Identify which cell holds the provided text, then report its (X, Y) central coordinate. 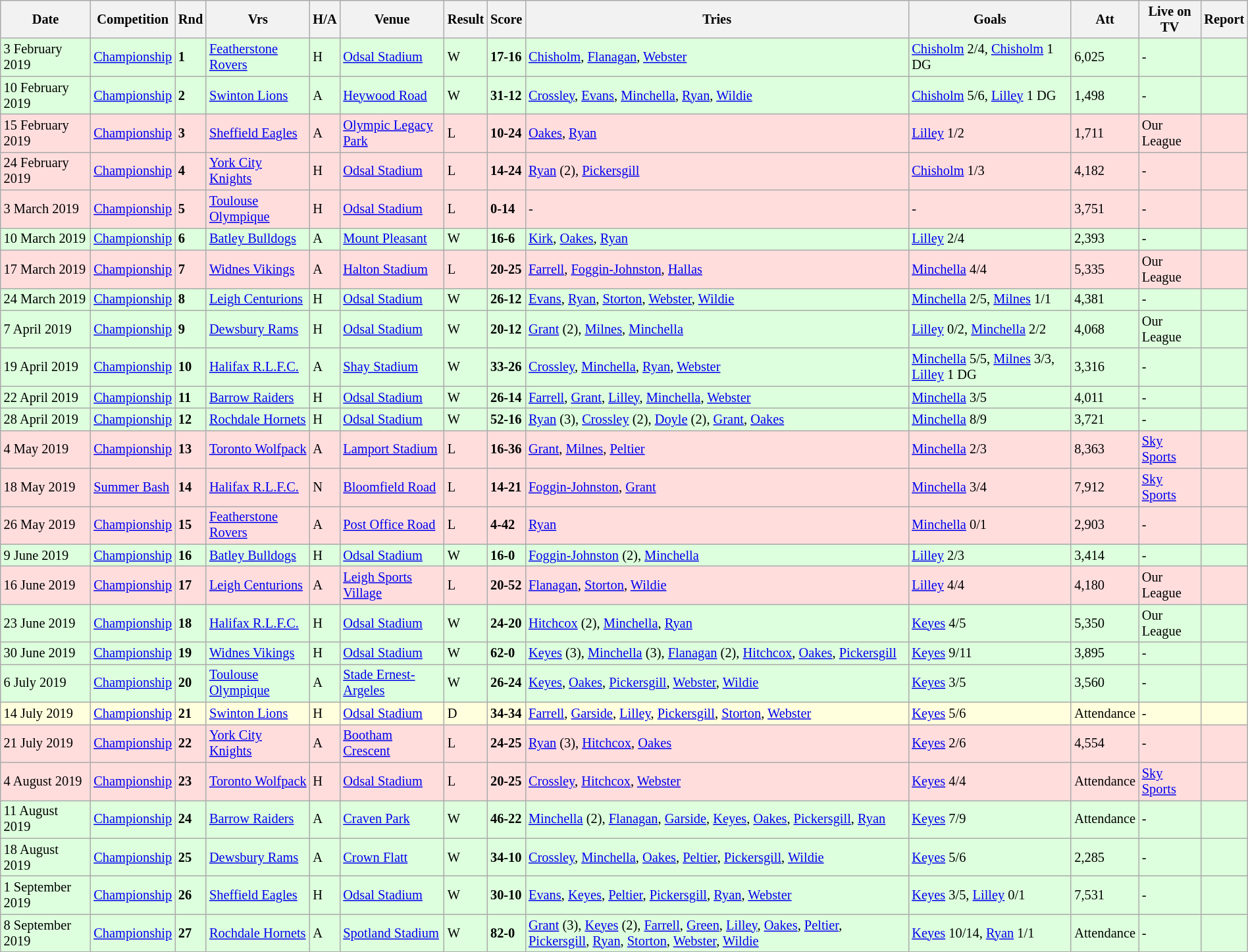
Grant (2), Milnes, Minchella (717, 329)
22 (191, 743)
28 April 2019 (46, 419)
Oakes, Ryan (717, 133)
Spotland Stadium (392, 933)
8,363 (1105, 449)
Keyes 4/4 (990, 781)
4,011 (1105, 397)
Grant, Milnes, Peltier (717, 449)
4-42 (506, 525)
26-12 (506, 299)
Rnd (191, 19)
82-0 (506, 933)
24 (191, 819)
16-0 (506, 555)
4,180 (1105, 585)
2,393 (1105, 239)
Hitchcox (2), Minchella, Ryan (717, 623)
Lamport Stadium (392, 449)
24 March 2019 (46, 299)
2 (191, 95)
19 April 2019 (46, 367)
6 (191, 239)
Minchella 4/4 (990, 269)
Ryan (717, 525)
3 March 2019 (46, 209)
Minchella 2/5, Milnes 1/1 (990, 299)
4,182 (1105, 171)
Leigh Sports Village (392, 585)
Flanagan, Storton, Wildie (717, 585)
Minchella 8/9 (990, 419)
3 (191, 133)
21 (191, 713)
5,335 (1105, 269)
Crossley, Evans, Minchella, Ryan, Wildie (717, 95)
Evans, Keyes, Peltier, Pickersgill, Ryan, Webster (717, 895)
1 September 2019 (46, 895)
3,751 (1105, 209)
14 July 2019 (46, 713)
4,068 (1105, 329)
3,895 (1105, 653)
16-36 (506, 449)
10 February 2019 (46, 95)
3,560 (1105, 683)
Chisholm 5/6, Lilley 1 DG (990, 95)
12 (191, 419)
24-20 (506, 623)
Bloomfield Road (392, 488)
Minchella 2/3 (990, 449)
Venue (392, 19)
3,721 (1105, 419)
Minchella (2), Flanagan, Garside, Keyes, Oakes, Pickersgill, Ryan (717, 819)
Chisholm 2/4, Chisholm 1 DG (990, 57)
2,285 (1105, 857)
Post Office Road (392, 525)
Minchella 5/5, Milnes 3/3, Lilley 1 DG (990, 367)
18 (191, 623)
25 (191, 857)
4 (191, 171)
Farrell, Foggin-Johnston, Hallas (717, 269)
10 March 2019 (46, 239)
1,711 (1105, 133)
Summer Bash (133, 488)
23 June 2019 (46, 623)
3,316 (1105, 367)
15 February 2019 (46, 133)
23 (191, 781)
27 (191, 933)
Farrell, Grant, Lilley, Minchella, Webster (717, 397)
Report (1224, 19)
7 (191, 269)
14 (191, 488)
Craven Park (392, 819)
6,025 (1105, 57)
2,903 (1105, 525)
Keyes 4/5 (990, 623)
16 June 2019 (46, 585)
20-12 (506, 329)
17-16 (506, 57)
Date (46, 19)
Minchella 3/5 (990, 397)
31-12 (506, 95)
Crossley, Minchella, Oakes, Peltier, Pickersgill, Wildie (717, 857)
13 (191, 449)
Att (1105, 19)
9 June 2019 (46, 555)
20-52 (506, 585)
18 May 2019 (46, 488)
6 July 2019 (46, 683)
Keyes 10/14, Ryan 1/1 (990, 933)
4,554 (1105, 743)
Keyes 3/5, Lilley 0/1 (990, 895)
5 (191, 209)
7,531 (1105, 895)
Bootham Crescent (392, 743)
Score (506, 19)
21 July 2019 (46, 743)
Chisholm 1/3 (990, 171)
34-10 (506, 857)
26-24 (506, 683)
Goals (990, 19)
11 August 2019 (46, 819)
Live on TV (1170, 19)
5,350 (1105, 623)
62-0 (506, 653)
Keyes 7/9 (990, 819)
24-25 (506, 743)
Crown Flatt (392, 857)
Shay Stadium (392, 367)
Ryan (2), Pickersgill (717, 171)
10 (191, 367)
7 April 2019 (46, 329)
Chisholm, Flanagan, Webster (717, 57)
33-26 (506, 367)
34-34 (506, 713)
26 May 2019 (46, 525)
Crossley, Minchella, Ryan, Webster (717, 367)
Vrs (258, 19)
14-21 (506, 488)
Mount Pleasant (392, 239)
1 (191, 57)
24 February 2019 (46, 171)
26-14 (506, 397)
D (466, 713)
Tries (717, 19)
H/A (325, 19)
Crossley, Hitchcox, Webster (717, 781)
15 (191, 525)
52-16 (506, 419)
19 (191, 653)
46-22 (506, 819)
Heywood Road (392, 95)
17 (191, 585)
Ryan (3), Crossley (2), Doyle (2), Grant, Oakes (717, 419)
30-10 (506, 895)
18 August 2019 (46, 857)
9 (191, 329)
Keyes 9/11 (990, 653)
20 (191, 683)
Keyes 2/6 (990, 743)
N (325, 488)
Foggin-Johnston (2), Minchella (717, 555)
Minchella 3/4 (990, 488)
Grant (3), Keyes (2), Farrell, Green, Lilley, Oakes, Peltier, Pickersgill, Ryan, Storton, Webster, Wildie (717, 933)
4 August 2019 (46, 781)
17 March 2019 (46, 269)
Evans, Ryan, Storton, Webster, Wildie (717, 299)
30 June 2019 (46, 653)
4,381 (1105, 299)
Lilley 0/2, Minchella 2/2 (990, 329)
26 (191, 895)
Ryan (3), Hitchcox, Oakes (717, 743)
Minchella 0/1 (990, 525)
16 (191, 555)
3,414 (1105, 555)
8 (191, 299)
8 September 2019 (46, 933)
Lilley 2/3 (990, 555)
Farrell, Garside, Lilley, Pickersgill, Storton, Webster (717, 713)
Kirk, Oakes, Ryan (717, 239)
1,498 (1105, 95)
Competition (133, 19)
11 (191, 397)
Keyes, Oakes, Pickersgill, Webster, Wildie (717, 683)
Stade Ernest-Argeles (392, 683)
Foggin-Johnston, Grant (717, 488)
0-14 (506, 209)
4 May 2019 (46, 449)
Lilley 4/4 (990, 585)
7,912 (1105, 488)
Keyes 3/5 (990, 683)
Result (466, 19)
Keyes (3), Minchella (3), Flanagan (2), Hitchcox, Oakes, Pickersgill (717, 653)
16-6 (506, 239)
Olympic Legacy Park (392, 133)
Lilley 2/4 (990, 239)
22 April 2019 (46, 397)
10-24 (506, 133)
Lilley 1/2 (990, 133)
3 February 2019 (46, 57)
Halton Stadium (392, 269)
14-24 (506, 171)
